Locate the cell with the specified text and output its (X, Y) center coordinate. 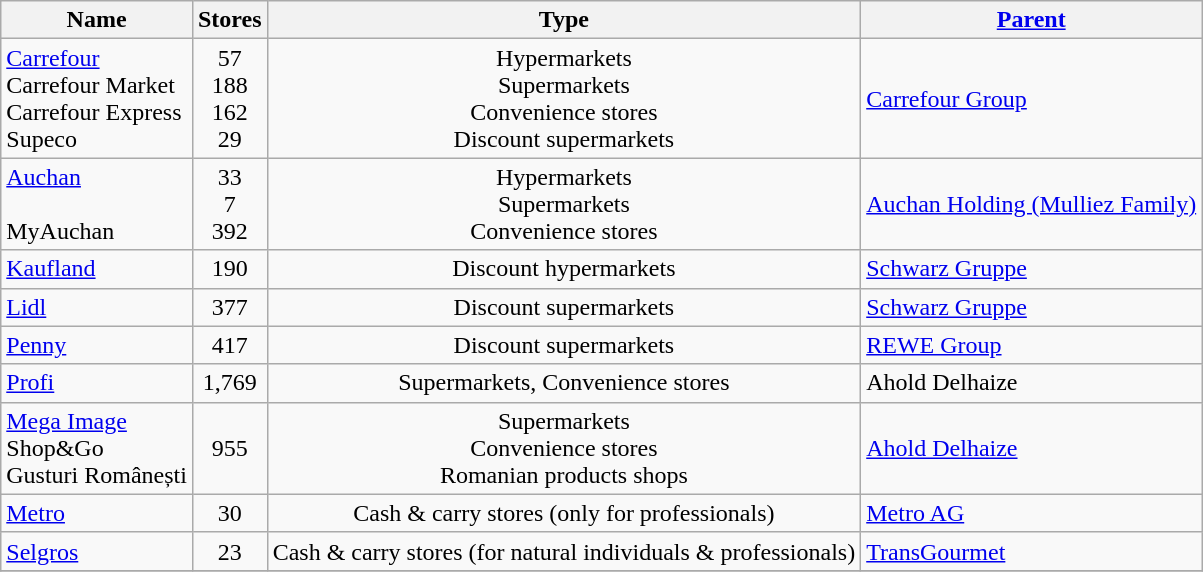
Parent (1032, 20)
23 (230, 551)
377 (230, 307)
33 7 392 (230, 204)
Profi (97, 383)
Selgros (97, 551)
Type (564, 20)
Cash & carry stores (only for professionals) (564, 513)
417 (230, 345)
Hypermarkets Supermarkets Convenience stores (564, 204)
Metro AG (1032, 513)
Lidl (97, 307)
Mega Image Shop&Go Gusturi Românești (97, 448)
Auchan Holding (Mulliez Family) (1032, 204)
57 188 162 29 (230, 98)
30 (230, 513)
190 (230, 269)
REWE Group (1032, 345)
955 (230, 448)
Auchan MyAuchan (97, 204)
Discount hypermarkets (564, 269)
Metro (97, 513)
Carrefour Carrefour Market Carrefour Express Supeco (97, 98)
Supermarkets Convenience stores Romanian products shops (564, 448)
Penny (97, 345)
Supermarkets, Convenience stores (564, 383)
Carrefour Group (1032, 98)
TransGourmet (1032, 551)
Stores (230, 20)
Hypermarkets Supermarkets Convenience stores Discount supermarkets (564, 98)
1,769 (230, 383)
Kaufland (97, 269)
Cash & carry stores (for natural individuals & professionals) (564, 551)
Name (97, 20)
